Capture the cell that displays the provided text and extract its (x, y) central coordinate. 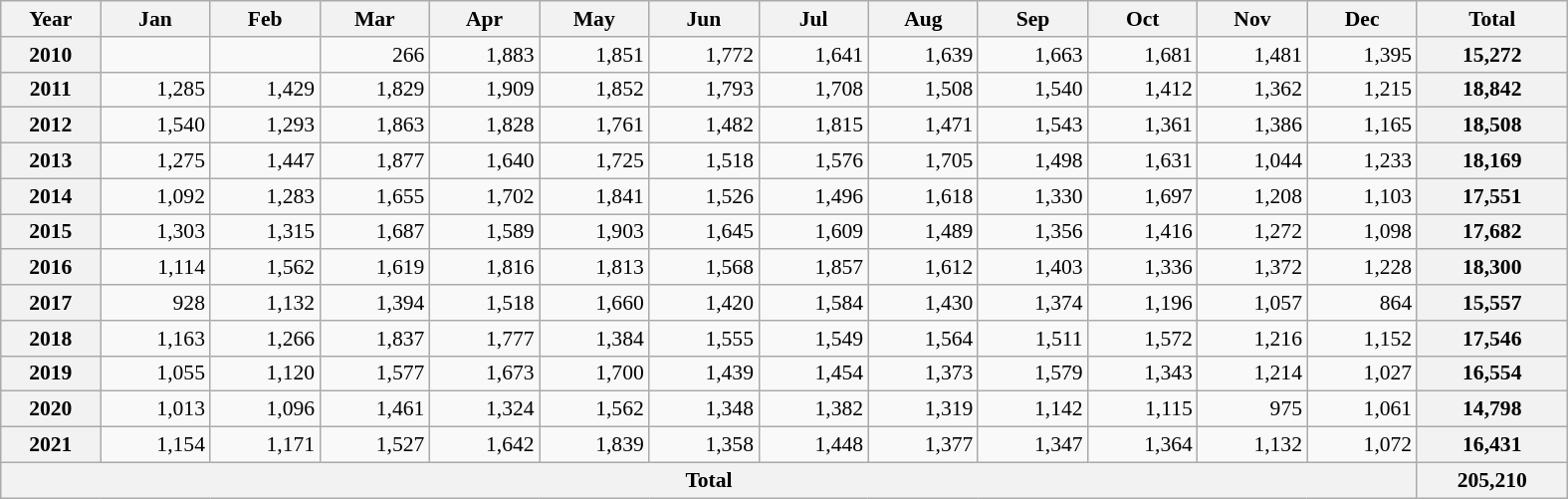
1,165 (1362, 125)
Jan (155, 19)
18,508 (1491, 125)
1,412 (1143, 90)
1,061 (1362, 409)
1,347 (1032, 445)
1,386 (1252, 125)
1,420 (704, 303)
1,364 (1143, 445)
1,837 (374, 339)
15,557 (1491, 303)
1,315 (265, 232)
1,815 (813, 125)
1,909 (484, 90)
1,154 (155, 445)
1,640 (484, 161)
1,511 (1032, 339)
1,841 (594, 196)
Aug (923, 19)
1,013 (155, 409)
2017 (51, 303)
1,777 (484, 339)
1,430 (923, 303)
1,228 (1362, 268)
1,702 (484, 196)
1,639 (923, 55)
1,324 (484, 409)
1,348 (704, 409)
1,813 (594, 268)
1,233 (1362, 161)
1,377 (923, 445)
1,645 (704, 232)
1,361 (1143, 125)
1,208 (1252, 196)
1,816 (484, 268)
Feb (265, 19)
1,044 (1252, 161)
1,142 (1032, 409)
14,798 (1491, 409)
1,527 (374, 445)
2016 (51, 268)
1,454 (813, 374)
1,543 (1032, 125)
1,163 (155, 339)
1,619 (374, 268)
1,120 (265, 374)
1,772 (704, 55)
2011 (51, 90)
Nov (1252, 19)
975 (1252, 409)
1,272 (1252, 232)
1,883 (484, 55)
1,330 (1032, 196)
17,682 (1491, 232)
2010 (51, 55)
1,319 (923, 409)
266 (374, 55)
1,356 (1032, 232)
1,103 (1362, 196)
Dec (1362, 19)
18,169 (1491, 161)
1,448 (813, 445)
1,343 (1143, 374)
1,705 (923, 161)
1,697 (1143, 196)
864 (1362, 303)
17,546 (1491, 339)
1,394 (374, 303)
1,793 (704, 90)
1,609 (813, 232)
1,857 (813, 268)
1,708 (813, 90)
1,403 (1032, 268)
1,877 (374, 161)
16,554 (1491, 374)
2019 (51, 374)
1,471 (923, 125)
1,055 (155, 374)
1,508 (923, 90)
2020 (51, 409)
1,384 (594, 339)
1,358 (704, 445)
1,482 (704, 125)
1,655 (374, 196)
1,631 (1143, 161)
1,761 (594, 125)
1,373 (923, 374)
1,461 (374, 409)
16,431 (1491, 445)
1,555 (704, 339)
17,551 (1491, 196)
1,700 (594, 374)
1,196 (1143, 303)
1,447 (265, 161)
2013 (51, 161)
1,496 (813, 196)
1,568 (704, 268)
1,681 (1143, 55)
Year (51, 19)
1,660 (594, 303)
1,214 (1252, 374)
1,549 (813, 339)
928 (155, 303)
15,272 (1491, 55)
1,576 (813, 161)
1,283 (265, 196)
1,215 (1362, 90)
1,618 (923, 196)
1,863 (374, 125)
2012 (51, 125)
1,589 (484, 232)
1,564 (923, 339)
1,577 (374, 374)
1,372 (1252, 268)
1,027 (1362, 374)
1,725 (594, 161)
1,429 (265, 90)
1,098 (1362, 232)
1,303 (155, 232)
2018 (51, 339)
1,439 (704, 374)
Sep (1032, 19)
1,057 (1252, 303)
18,842 (1491, 90)
1,687 (374, 232)
Apr (484, 19)
18,300 (1491, 268)
Mar (374, 19)
1,903 (594, 232)
1,275 (155, 161)
1,285 (155, 90)
1,072 (1362, 445)
1,152 (1362, 339)
1,498 (1032, 161)
1,171 (265, 445)
1,092 (155, 196)
1,851 (594, 55)
1,489 (923, 232)
1,336 (1143, 268)
1,266 (265, 339)
1,584 (813, 303)
Jul (813, 19)
1,362 (1252, 90)
1,612 (923, 268)
1,115 (1143, 409)
2014 (51, 196)
1,293 (265, 125)
1,572 (1143, 339)
1,216 (1252, 339)
1,839 (594, 445)
1,096 (265, 409)
1,395 (1362, 55)
2015 (51, 232)
Oct (1143, 19)
1,416 (1143, 232)
1,382 (813, 409)
1,663 (1032, 55)
2021 (51, 445)
1,829 (374, 90)
205,210 (1491, 480)
Jun (704, 19)
1,852 (594, 90)
1,526 (704, 196)
1,828 (484, 125)
May (594, 19)
1,642 (484, 445)
1,579 (1032, 374)
1,374 (1032, 303)
1,114 (155, 268)
1,481 (1252, 55)
1,641 (813, 55)
1,673 (484, 374)
